Scan for the cell matching the given text and deliver its (x, y) coordinate at center. 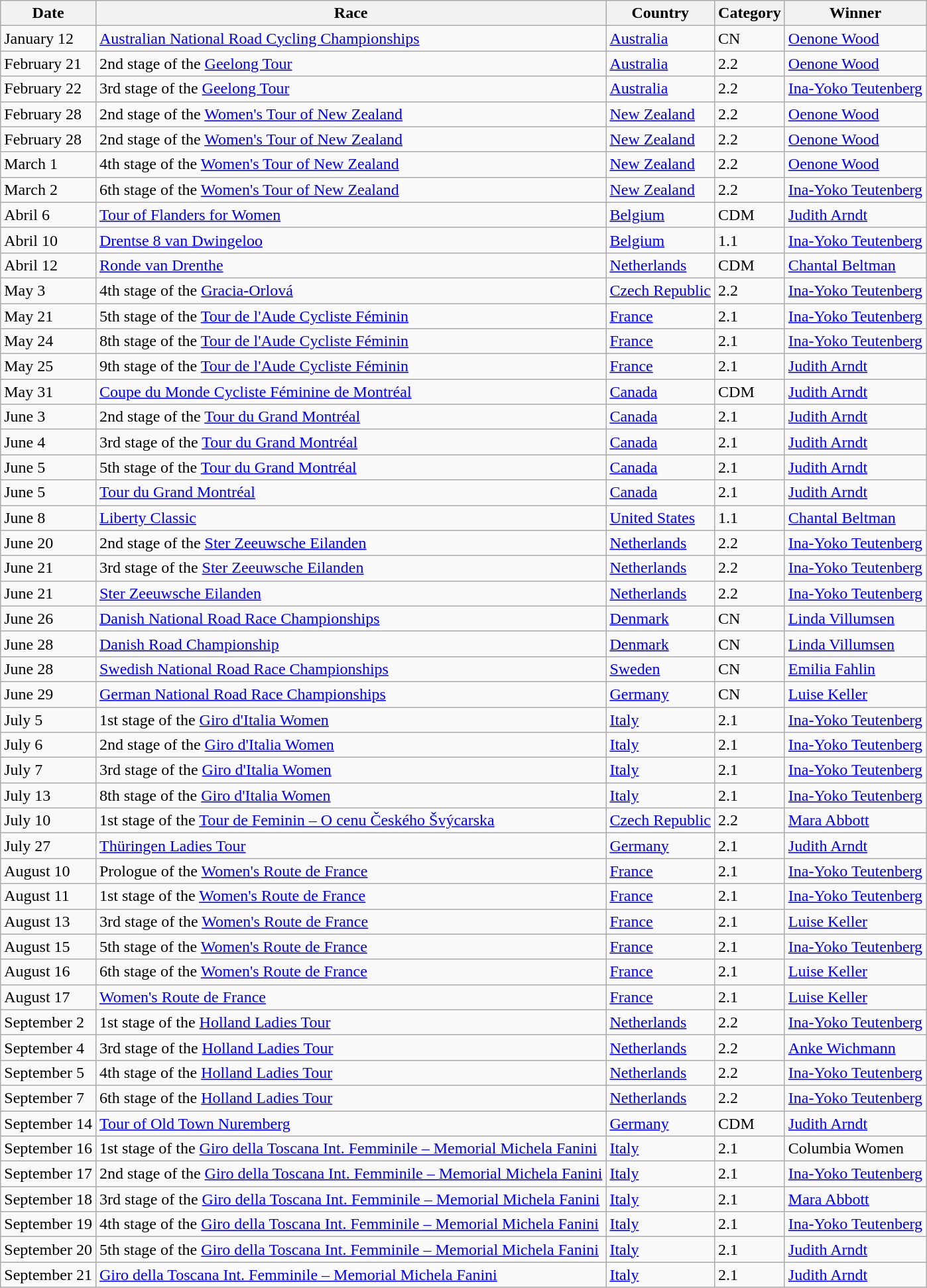
2nd stage of the Ster Zeeuwsche Eilanden (350, 543)
September 4 (48, 1047)
Coupe du Monde Cycliste Féminine de Montréal (350, 392)
July 10 (48, 821)
4th stage of the Women's Tour of New Zealand (350, 164)
June 3 (48, 417)
2nd stage of the Giro d'Italia Women (350, 745)
February 22 (48, 89)
Liberty Classic (350, 518)
September 21 (48, 1275)
March 2 (48, 190)
1st stage of the Women's Route de France (350, 896)
4th stage of the Holland Ladies Tour (350, 1073)
July 6 (48, 745)
3rd stage of the Holland Ladies Tour (350, 1047)
3rd stage of the Women's Route de France (350, 921)
Ronde van Drenthe (350, 265)
September 16 (48, 1149)
Sweden (660, 669)
May 24 (48, 341)
May 31 (48, 392)
5th stage of the Giro della Toscana Int. Femminile – Memorial Michela Fanini (350, 1250)
2nd stage of the Giro della Toscana Int. Femminile – Memorial Michela Fanini (350, 1174)
May 21 (48, 316)
July 13 (48, 795)
3rd stage of the Ster Zeeuwsche Eilanden (350, 568)
3rd stage of the Tour du Grand Montréal (350, 442)
Tour du Grand Montréal (350, 493)
1st stage of the Giro della Toscana Int. Femminile – Memorial Michela Fanini (350, 1149)
August 17 (48, 997)
8th stage of the Tour de l'Aude Cycliste Féminin (350, 341)
August 16 (48, 972)
3rd stage of the Giro d'Italia Women (350, 770)
September 5 (48, 1073)
Australian National Road Cycling Championships (350, 38)
September 14 (48, 1124)
July 27 (48, 846)
3rd stage of the Giro della Toscana Int. Femminile – Memorial Michela Fanini (350, 1199)
3rd stage of the Geelong Tour (350, 89)
4th stage of the Giro della Toscana Int. Femminile – Memorial Michela Fanini (350, 1224)
1st stage of the Holland Ladies Tour (350, 1022)
September 17 (48, 1174)
June 29 (48, 694)
Anke Wichmann (855, 1047)
Country (660, 13)
Prologue of the Women's Route de France (350, 871)
Giro della Toscana Int. Femminile – Memorial Michela Fanini (350, 1275)
Ster Zeeuwsche Eilanden (350, 593)
Abril 10 (48, 240)
May 25 (48, 367)
Drentse 8 van Dwingeloo (350, 240)
Abril 12 (48, 265)
9th stage of the Tour de l'Aude Cycliste Féminin (350, 367)
2nd stage of the Tour du Grand Montréal (350, 417)
5th stage of the Tour du Grand Montréal (350, 467)
August 13 (48, 921)
Tour of Flanders for Women (350, 215)
5th stage of the Tour de l'Aude Cycliste Féminin (350, 316)
January 12 (48, 38)
Category (750, 13)
May 3 (48, 290)
United States (660, 518)
6th stage of the Women's Route de France (350, 972)
Date (48, 13)
August 11 (48, 896)
6th stage of the Holland Ladies Tour (350, 1098)
Race (350, 13)
Swedish National Road Race Championships (350, 669)
July 5 (48, 719)
Thüringen Ladies Tour (350, 846)
June 20 (48, 543)
5th stage of the Women's Route de France (350, 947)
German National Road Race Championships (350, 694)
1st stage of the Tour de Feminin – O cenu Českého Švýcarska (350, 821)
Winner (855, 13)
July 7 (48, 770)
August 10 (48, 871)
2nd stage of the Geelong Tour (350, 64)
Emilia Fahlin (855, 669)
Danish National Road Race Championships (350, 618)
Abril 6 (48, 215)
September 20 (48, 1250)
June 26 (48, 618)
September 19 (48, 1224)
Danish Road Championship (350, 644)
March 1 (48, 164)
Women's Route de France (350, 997)
8th stage of the Giro d'Italia Women (350, 795)
June 4 (48, 442)
1st stage of the Giro d'Italia Women (350, 719)
6th stage of the Women's Tour of New Zealand (350, 190)
August 15 (48, 947)
4th stage of the Gracia-Orlová (350, 290)
June 8 (48, 518)
September 2 (48, 1022)
September 7 (48, 1098)
Tour of Old Town Nuremberg (350, 1124)
February 21 (48, 64)
Columbia Women (855, 1149)
September 18 (48, 1199)
